From the cell containing the given text, extract its center point as (x, y) coordinate. 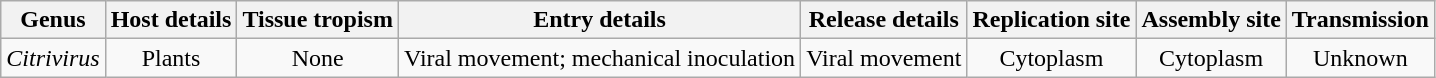
Release details (884, 20)
Assembly site (1211, 20)
Viral movement; mechanical inoculation (599, 58)
Host details (171, 20)
Entry details (599, 20)
Genus (53, 20)
Replication site (1052, 20)
Citrivirus (53, 58)
Tissue tropism (318, 20)
Plants (171, 58)
None (318, 58)
Transmission (1360, 20)
Unknown (1360, 58)
Viral movement (884, 58)
